Find where the given text appears and provide that cell's center as [x, y] coordinate. 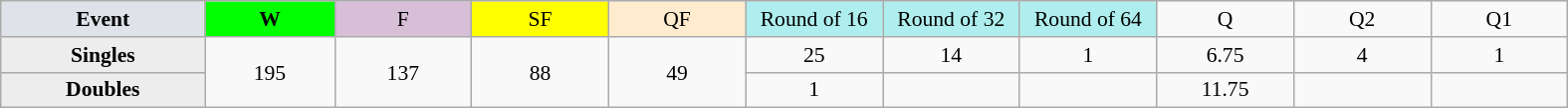
F [403, 19]
14 [951, 55]
195 [270, 72]
W [270, 19]
QF [677, 19]
Doubles [104, 90]
Round of 64 [1088, 19]
11.75 [1226, 90]
Q [1226, 19]
SF [541, 19]
25 [814, 55]
Q2 [1362, 19]
Singles [104, 55]
49 [677, 72]
6.75 [1226, 55]
Round of 16 [814, 19]
88 [541, 72]
Round of 32 [951, 19]
Event [104, 19]
Q1 [1499, 19]
4 [1362, 55]
137 [403, 72]
